Extract the [X, Y] coordinate from the center of the cell holding the provided text.  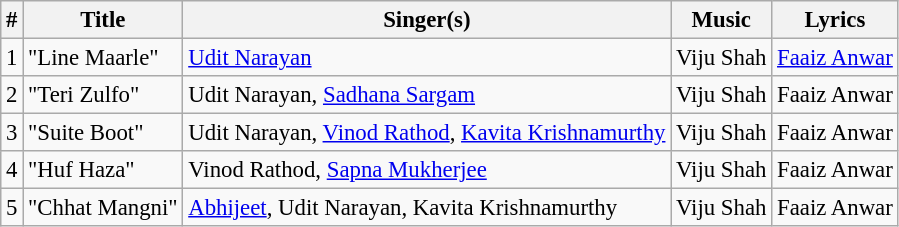
"Chhat Mangni" [103, 208]
Music [722, 20]
# [12, 20]
4 [12, 170]
"Suite Boot" [103, 133]
Abhijeet, Udit Narayan, Kavita Krishnamurthy [427, 208]
Title [103, 20]
"Teri Zulfo" [103, 95]
Vinod Rathod, Sapna Mukherjee [427, 170]
Udit Narayan, Vinod Rathod, Kavita Krishnamurthy [427, 133]
Lyrics [835, 20]
3 [12, 133]
5 [12, 208]
Udit Narayan [427, 58]
Singer(s) [427, 20]
"Huf Haza" [103, 170]
2 [12, 95]
Udit Narayan, Sadhana Sargam [427, 95]
1 [12, 58]
"Line Maarle" [103, 58]
